Output the (x, y) coordinate of the center of the cell containing the given text.  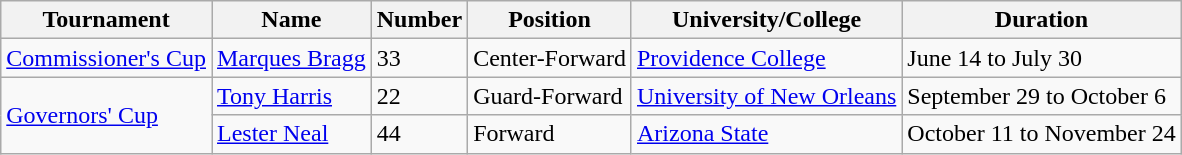
June 14 to July 30 (1042, 58)
Lester Neal (292, 134)
University of New Orleans (766, 96)
University/College (766, 20)
Tournament (106, 20)
Marques Bragg (292, 58)
Forward (550, 134)
Commissioner's Cup (106, 58)
Guard-Forward (550, 96)
October 11 to November 24 (1042, 134)
Providence College (766, 58)
44 (419, 134)
Center-Forward (550, 58)
22 (419, 96)
Name (292, 20)
33 (419, 58)
Arizona State (766, 134)
Governors' Cup (106, 115)
Position (550, 20)
Number (419, 20)
Tony Harris (292, 96)
September 29 to October 6 (1042, 96)
Duration (1042, 20)
